Output the (x, y) coordinate of the center of the cell containing the given text.  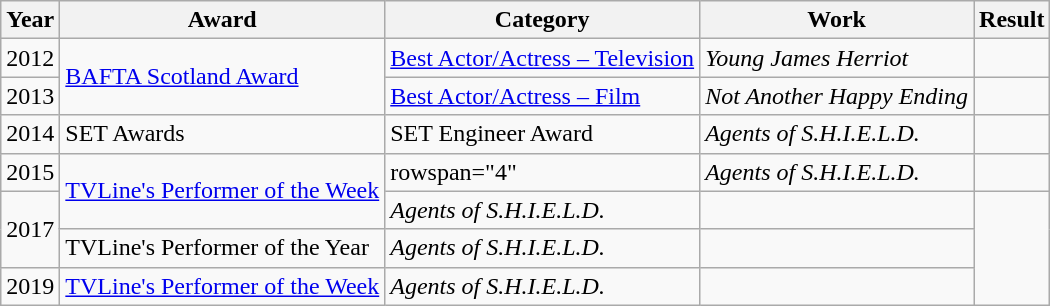
SET Engineer Award (542, 134)
Result (1012, 20)
2015 (30, 172)
Best Actor/Actress – Film (542, 96)
rowspan="4" (542, 172)
Category (542, 20)
2014 (30, 134)
2017 (30, 229)
2019 (30, 286)
TVLine's Performer of the Year (222, 248)
Work (837, 20)
2012 (30, 58)
SET Awards (222, 134)
2013 (30, 96)
BAFTA Scotland Award (222, 77)
Best Actor/Actress – Television (542, 58)
Young James Herriot (837, 58)
Year (30, 20)
Award (222, 20)
Not Another Happy Ending (837, 96)
